Locate the cell with the specified text and output its [X, Y] center coordinate. 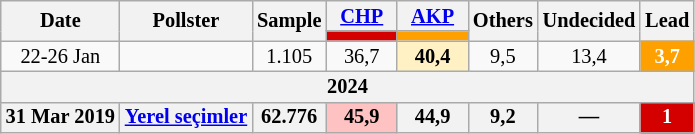
40,4 [432, 56]
62.776 [289, 118]
44,9 [432, 118]
Sample [289, 20]
31 Mar 2019 [60, 118]
36,7 [362, 56]
Date [60, 20]
1.105 [289, 56]
22-26 Jan [60, 56]
Others [503, 20]
CHP [362, 16]
1 [667, 118]
2024 [348, 86]
— [590, 118]
9,5 [503, 56]
Undecided [590, 20]
9,2 [503, 118]
AKP [432, 16]
3,7 [667, 56]
Yerel seçimler [186, 118]
13,4 [590, 56]
45,9 [362, 118]
Pollster [186, 20]
Lead [667, 20]
